Return [x, y] of the center of cell containing provided text 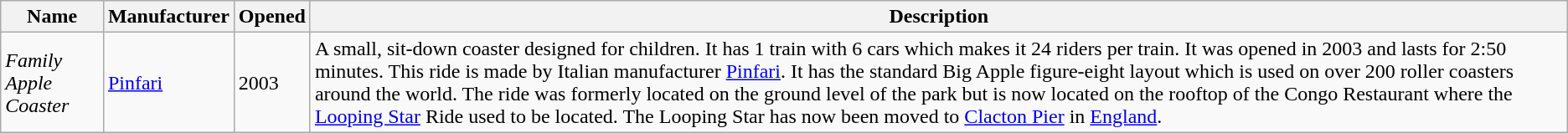
Description [938, 17]
Manufacturer [168, 17]
2003 [271, 82]
Name [52, 17]
Pinfari [168, 82]
Family Apple Coaster [52, 82]
Opened [271, 17]
